Pinpoint the cell where the given text exists, returning its [X, Y] midpoint coordinate. 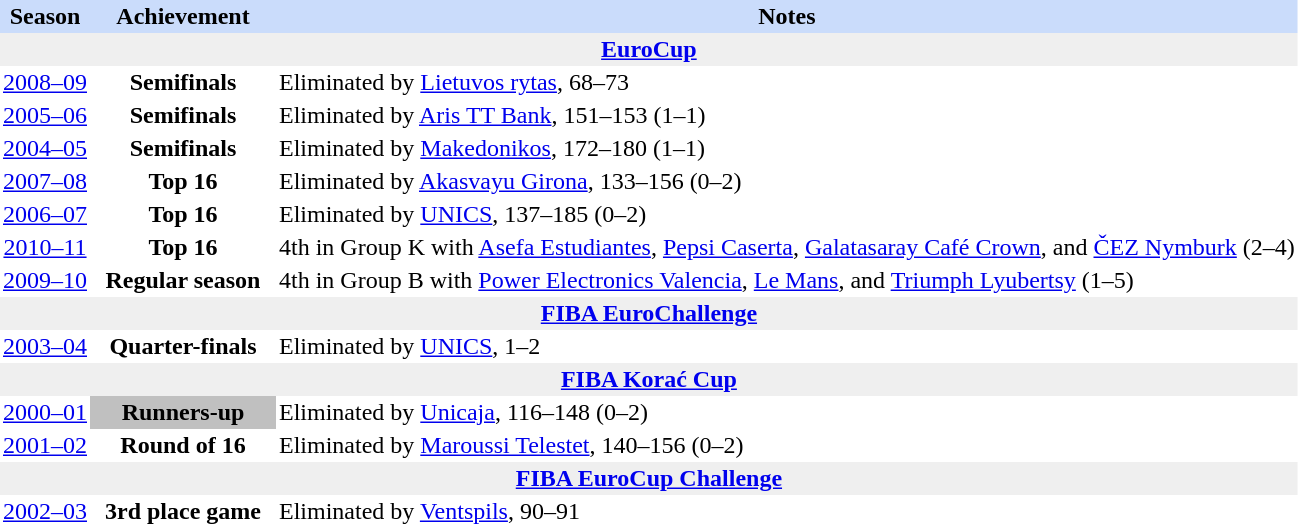
FIBA Korać Cup [649, 380]
FIBA EuroCup Challenge [649, 478]
Eliminated by Unicaja, 116–148 (0–2) [787, 412]
2006–07 [45, 214]
4th in Group K with Asefa Estudiantes, Pepsi Caserta, Galatasaray Café Crown, and ČEZ Nymburk (2–4) [787, 248]
Notes [787, 16]
Regular season [183, 280]
Eliminated by Makedonikos, 172–180 (1–1) [787, 148]
Eliminated by Aris TT Bank, 151–153 (1–1) [787, 116]
Round of 16 [183, 446]
2010–11 [45, 248]
Eliminated by Lietuvos rytas, 68–73 [787, 82]
4th in Group B with Power Electronics Valencia, Le Mans, and Triumph Lyubertsy (1–5) [787, 280]
Achievement [183, 16]
2004–05 [45, 148]
2005–06 [45, 116]
FIBA EuroChallenge [649, 314]
2009–10 [45, 280]
2000–01 [45, 412]
2007–08 [45, 182]
Season [45, 16]
Eliminated by Akasvayu Girona, 133–156 (0–2) [787, 182]
EuroCup [649, 50]
2008–09 [45, 82]
2001–02 [45, 446]
Quarter-finals [183, 346]
2003–04 [45, 346]
Runners-up [183, 412]
Eliminated by Maroussi Telestet, 140–156 (0–2) [787, 446]
Eliminated by UNICS, 137–185 (0–2) [787, 214]
Eliminated by UNICS, 1–2 [787, 346]
